For the text-containing cell, return its midpoint in (x, y) coordinate format. 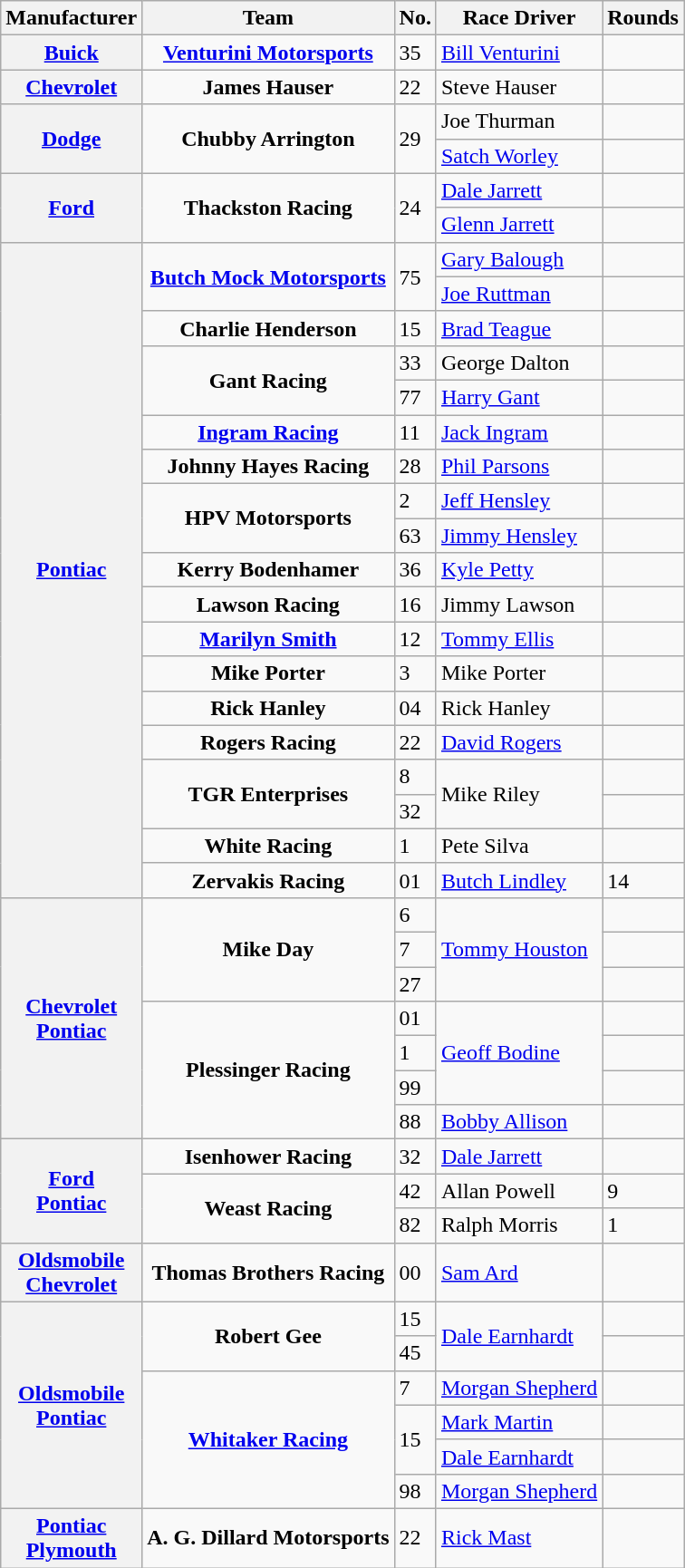
ChevroletPontiac (72, 1018)
42 (415, 1191)
Joe Thurman (518, 121)
No. (415, 18)
27 (415, 983)
Sam Ard (518, 1273)
36 (415, 570)
Tommy Ellis (518, 639)
Jeff Hensley (518, 501)
82 (415, 1225)
Buick (72, 53)
Ralph Morris (518, 1225)
28 (415, 467)
99 (415, 1088)
James Hauser (268, 87)
88 (415, 1122)
Robert Gee (268, 1336)
9 (643, 1191)
Bill Venturini (518, 53)
2 (415, 501)
Isenhower Racing (268, 1157)
Allan Powell (518, 1191)
77 (415, 397)
Mark Martin (518, 1422)
35 (415, 53)
Ford (72, 208)
Race Driver (518, 18)
Rogers Racing (268, 742)
Venturini Motorsports (268, 53)
Dodge (72, 139)
Steve Hauser (518, 87)
Thomas Brothers Racing (268, 1273)
Rick Mast (518, 1537)
Charlie Henderson (268, 328)
Glenn Jarrett (518, 225)
Joe Ruttman (518, 294)
A. G. Dillard Motorsports (268, 1537)
14 (643, 880)
33 (415, 363)
Marilyn Smith (268, 639)
Team (268, 18)
Chubby Arrington (268, 139)
TGR Enterprises (268, 794)
Gant Racing (268, 380)
Pete Silva (518, 846)
Satch Worley (518, 156)
24 (415, 208)
Rounds (643, 18)
8 (415, 777)
Butch Mock Motorsports (268, 276)
PontiacPlymouth (72, 1537)
Butch Lindley (518, 880)
George Dalton (518, 363)
Lawson Racing (268, 605)
Mike Riley (518, 794)
Thackston Racing (268, 208)
Whitaker Racing (268, 1439)
04 (415, 708)
Zervakis Racing (268, 880)
Chevrolet (72, 87)
98 (415, 1491)
Ingram Racing (268, 432)
Johnny Hayes Racing (268, 467)
6 (415, 915)
11 (415, 432)
OldsmobilePontiac (72, 1405)
Weast Racing (268, 1208)
FordPontiac (72, 1191)
White Racing (268, 846)
63 (415, 536)
Geoff Bodine (518, 1053)
HPV Motorsports (268, 518)
Tommy Houston (518, 949)
Plessinger Racing (268, 1070)
16 (415, 605)
3 (415, 673)
Phil Parsons (518, 467)
45 (415, 1353)
Manufacturer (72, 18)
Brad Teague (518, 328)
Gary Balough (518, 259)
Mike Day (268, 949)
29 (415, 139)
Harry Gant (518, 397)
Bobby Allison (518, 1122)
David Rogers (518, 742)
Jimmy Lawson (518, 605)
Kyle Petty (518, 570)
00 (415, 1273)
Pontiac (72, 569)
Jimmy Hensley (518, 536)
Kerry Bodenhamer (268, 570)
Jack Ingram (518, 432)
OldsmobileChevrolet (72, 1273)
12 (415, 639)
75 (415, 276)
